Scan for the cell matching the given text and deliver its [x, y] coordinate at center. 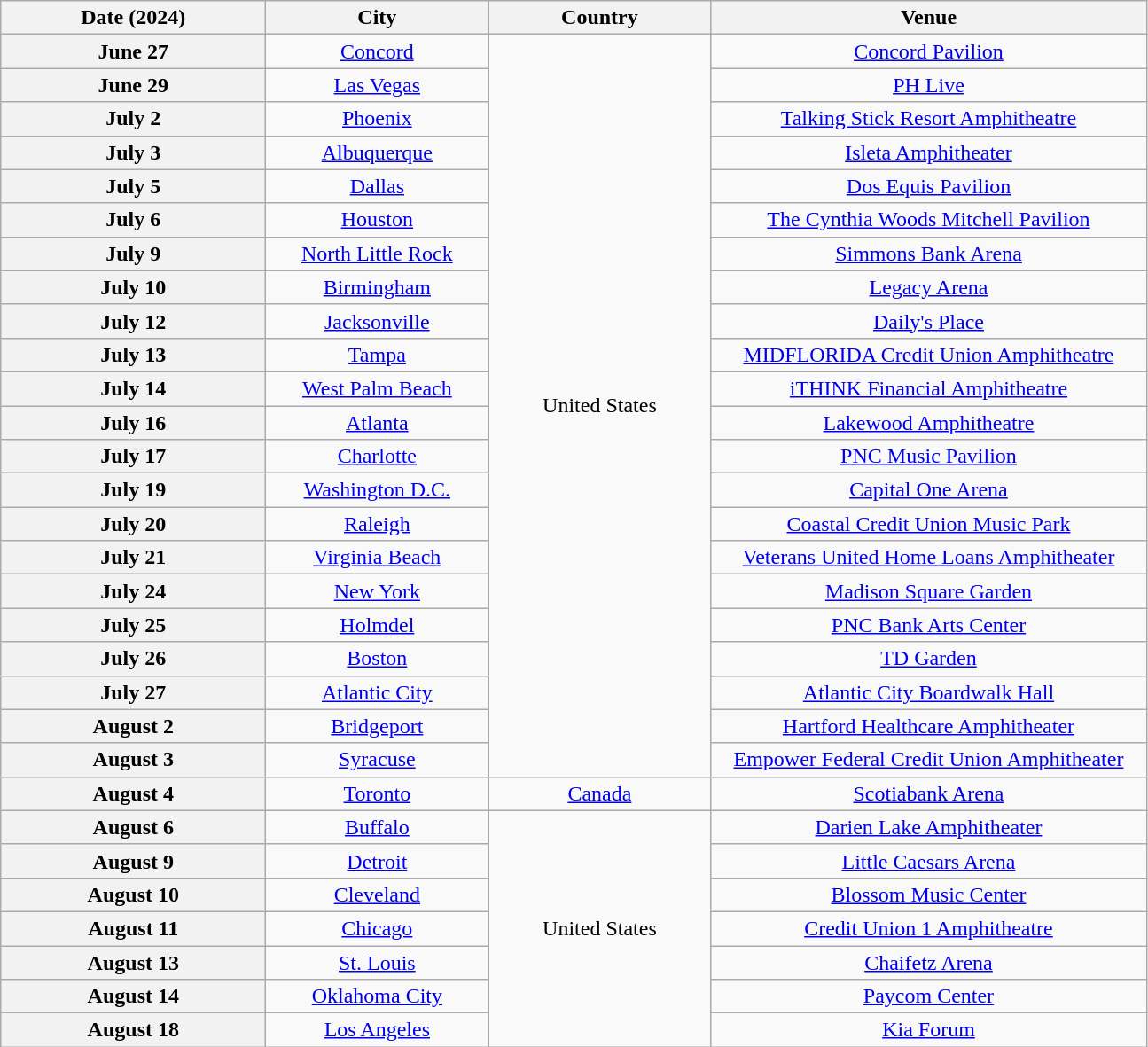
Holmdel [378, 625]
July 16 [133, 423]
August 18 [133, 1030]
June 29 [133, 85]
July 5 [133, 186]
Isleta Amphitheater [929, 152]
Date (2024) [133, 18]
July 12 [133, 321]
Blossom Music Center [929, 895]
July 21 [133, 558]
June 27 [133, 51]
PNC Bank Arts Center [929, 625]
Birmingham [378, 287]
Paycom Center [929, 996]
August 2 [133, 726]
Chicago [378, 928]
July 14 [133, 388]
Lakewood Amphitheatre [929, 423]
Venue [929, 18]
July 25 [133, 625]
Coastal Credit Union Music Park [929, 524]
PH Live [929, 85]
Dallas [378, 186]
Madison Square Garden [929, 591]
Simmons Bank Arena [929, 254]
iTHINK Financial Amphitheatre [929, 388]
August 11 [133, 928]
Boston [378, 659]
Kia Forum [929, 1030]
Country [599, 18]
Little Caesars Arena [929, 861]
North Little Rock [378, 254]
August 9 [133, 861]
Oklahoma City [378, 996]
August 3 [133, 760]
July 6 [133, 220]
Syracuse [378, 760]
Buffalo [378, 827]
Daily's Place [929, 321]
Las Vegas [378, 85]
Phoenix [378, 119]
July 2 [133, 119]
August 10 [133, 895]
Hartford Healthcare Amphitheater [929, 726]
Houston [378, 220]
Dos Equis Pavilion [929, 186]
July 26 [133, 659]
TD Garden [929, 659]
July 13 [133, 355]
City [378, 18]
Capital One Arena [929, 490]
Detroit [378, 861]
July 27 [133, 692]
Raleigh [378, 524]
Toronto [378, 793]
PNC Music Pavilion [929, 457]
Chaifetz Arena [929, 962]
July 20 [133, 524]
Atlantic City [378, 692]
New York [378, 591]
Credit Union 1 Amphitheatre [929, 928]
Virginia Beach [378, 558]
July 17 [133, 457]
August 6 [133, 827]
Concord Pavilion [929, 51]
Veterans United Home Loans Amphitheater [929, 558]
July 10 [133, 287]
Cleveland [378, 895]
July 24 [133, 591]
Tampa [378, 355]
July 9 [133, 254]
St. Louis [378, 962]
Albuquerque [378, 152]
July 3 [133, 152]
Concord [378, 51]
Washington D.C. [378, 490]
August 13 [133, 962]
Scotiabank Arena [929, 793]
Atlanta [378, 423]
West Palm Beach [378, 388]
Jacksonville [378, 321]
Atlantic City Boardwalk Hall [929, 692]
MIDFLORIDA Credit Union Amphitheatre [929, 355]
Empower Federal Credit Union Amphitheater [929, 760]
Darien Lake Amphitheater [929, 827]
Charlotte [378, 457]
Bridgeport [378, 726]
Talking Stick Resort Amphitheatre [929, 119]
Legacy Arena [929, 287]
The Cynthia Woods Mitchell Pavilion [929, 220]
Canada [599, 793]
August 14 [133, 996]
July 19 [133, 490]
Los Angeles [378, 1030]
August 4 [133, 793]
